Pinpoint the cell where the given text exists, returning its (X, Y) midpoint coordinate. 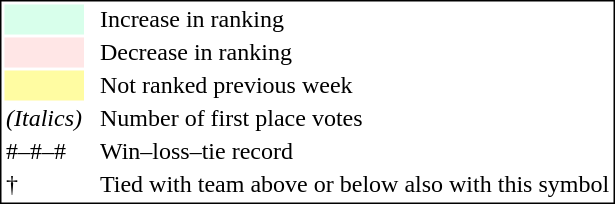
Increase in ranking (354, 19)
Decrease in ranking (354, 53)
Win–loss–tie record (354, 151)
Number of first place votes (354, 119)
† (44, 185)
Not ranked previous week (354, 85)
(Italics) (44, 119)
Tied with team above or below also with this symbol (354, 185)
#–#–# (44, 151)
